Return the (X, Y) coordinate for the center point of the cell that contains the specified text.  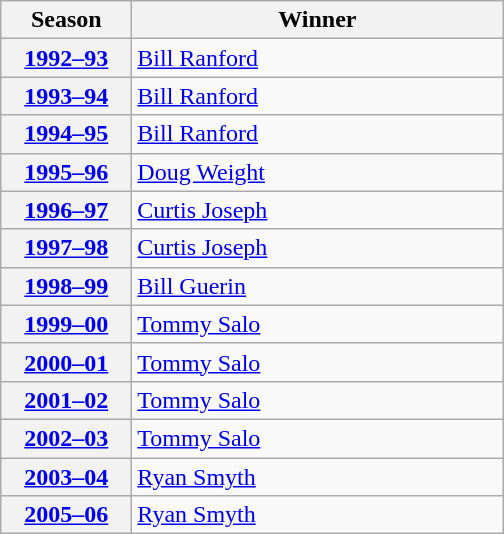
1996–97 (66, 210)
2005–06 (66, 515)
Doug Weight (318, 172)
Season (66, 20)
1992–93 (66, 58)
1994–95 (66, 134)
2001–02 (66, 400)
1993–94 (66, 96)
1997–98 (66, 248)
2003–04 (66, 477)
2002–03 (66, 438)
Bill Guerin (318, 286)
1998–99 (66, 286)
2000–01 (66, 362)
1999–00 (66, 324)
1995–96 (66, 172)
Winner (318, 20)
